Extract the (X, Y) coordinate from the center of the cell holding the provided text.  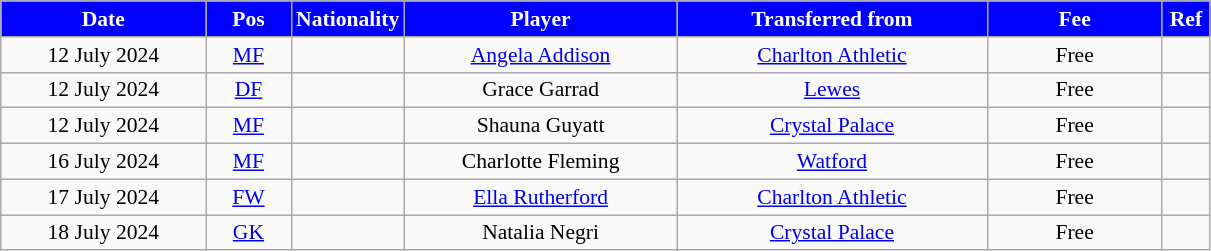
Natalia Negri (540, 233)
Charlotte Fleming (540, 162)
Ref (1186, 19)
16 July 2024 (104, 162)
18 July 2024 (104, 233)
Watford (832, 162)
Transferred from (832, 19)
Shauna Guyatt (540, 126)
Player (540, 19)
Pos (248, 19)
DF (248, 90)
17 July 2024 (104, 197)
Grace Garrad (540, 90)
Date (104, 19)
Lewes (832, 90)
Ella Rutherford (540, 197)
Nationality (348, 19)
Fee (1074, 19)
GK (248, 233)
FW (248, 197)
Angela Addison (540, 55)
